Determine the (x, y) coordinate at the center of the cell enclosing the given text.  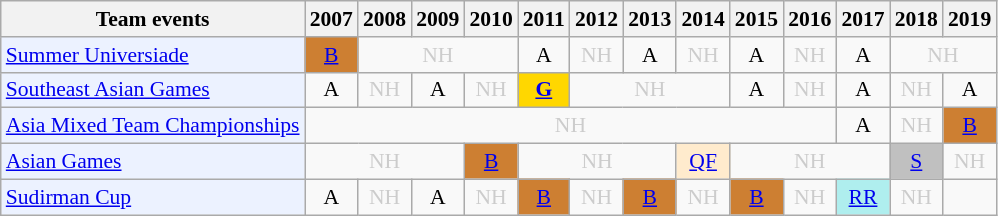
Summer Universiade (153, 55)
Southeast Asian Games (153, 90)
RR (862, 197)
2007 (332, 19)
Asian Games (153, 162)
QF (702, 162)
2013 (650, 19)
2017 (862, 19)
2012 (596, 19)
2010 (490, 19)
S (916, 162)
2016 (810, 19)
Sudirman Cup (153, 197)
2008 (384, 19)
Asia Mixed Team Championships (153, 126)
G (544, 90)
2018 (916, 19)
2019 (970, 19)
2009 (438, 19)
2014 (702, 19)
Team events (153, 19)
2011 (544, 19)
2015 (756, 19)
